From the cell containing the given text, extract its center point as (x, y) coordinate. 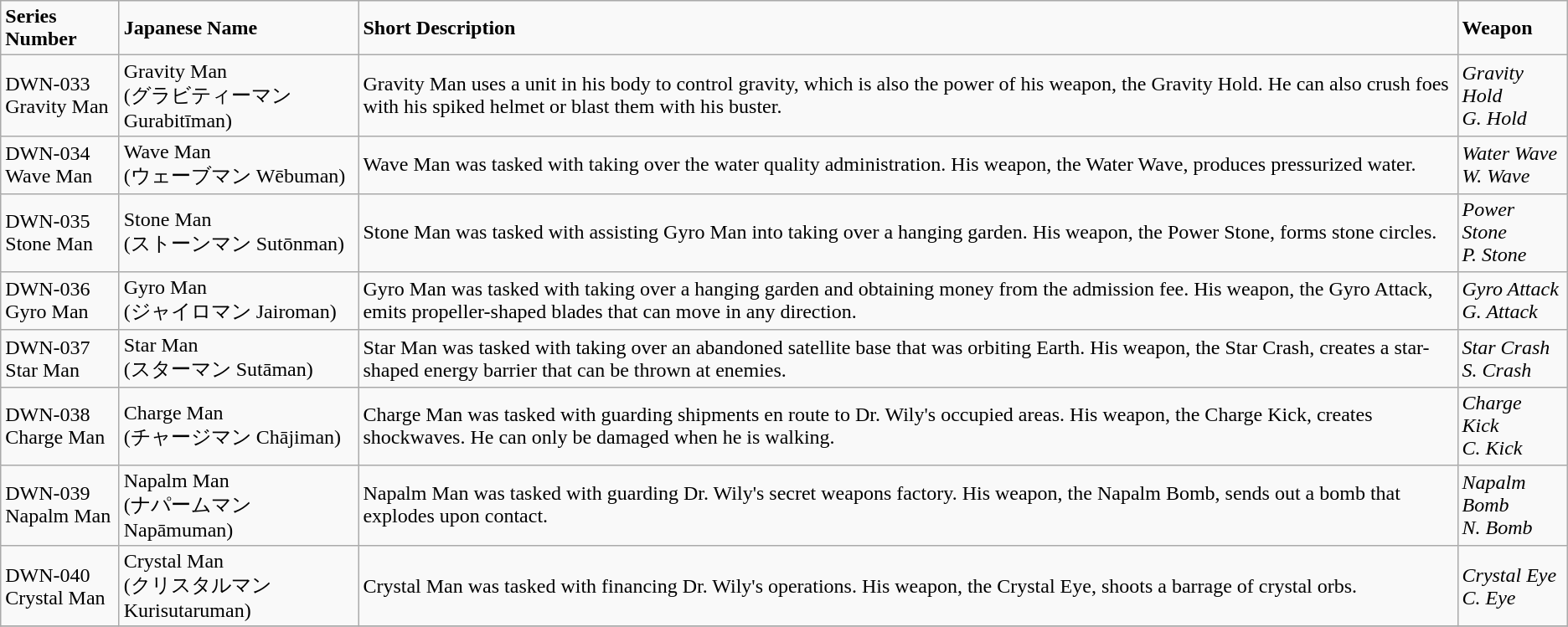
DWN-039Napalm Man (60, 506)
DWN-038Charge Man (60, 426)
Water WaveW. Wave (1513, 165)
Napalm BombN. Bomb (1513, 506)
Stone Man was tasked with assisting Gyro Man into taking over a hanging garden. His weapon, the Power Stone, forms stone circles. (908, 233)
Weapon (1513, 28)
DWN-040Crystal Man (60, 586)
Crystal Man was tasked with financing Dr. Wily's operations. His weapon, the Crystal Eye, shoots a barrage of crystal orbs. (908, 586)
Gravity Man(グラビティーマン Gurabitīman) (239, 95)
Wave Man was tasked with taking over the water quality administration. His weapon, the Water Wave, produces pressurized water. (908, 165)
Japanese Name (239, 28)
Stone Man(ストーンマン Sutōnman) (239, 233)
Gravity HoldG. Hold (1513, 95)
Crystal EyeC. Eye (1513, 586)
DWN-036Gyro Man (60, 301)
Wave Man(ウェーブマン Wēbuman) (239, 165)
Charge KickC. Kick (1513, 426)
DWN-033Gravity Man (60, 95)
Series Number (60, 28)
DWN-034Wave Man (60, 165)
Gyro Man(ジャイロマン Jairoman) (239, 301)
Star CrashS. Crash (1513, 359)
Napalm Man(ナパームマン Napāmuman) (239, 506)
Napalm Man was tasked with guarding Dr. Wily's secret weapons factory. His weapon, the Napalm Bomb, sends out a bomb that explodes upon contact. (908, 506)
Star Man(スターマン Sutāman) (239, 359)
Charge Man(チャージマン Chājiman) (239, 426)
Gyro AttackG. Attack (1513, 301)
Crystal Man(クリスタルマン Kurisutaruman) (239, 586)
DWN-035Stone Man (60, 233)
Power StoneP. Stone (1513, 233)
DWN-037Star Man (60, 359)
Short Description (908, 28)
